Provide the (X, Y) coordinate of the cell's center where the given text is located.  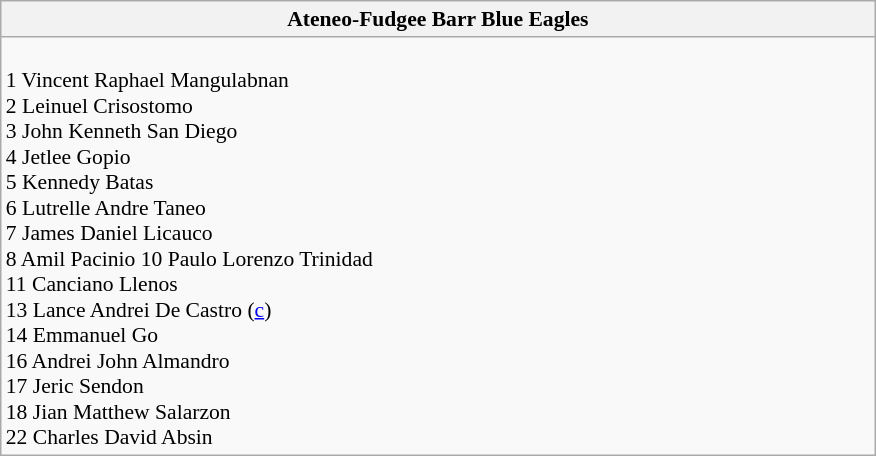
Ateneo-Fudgee Barr Blue Eagles (438, 19)
